Detect which cell encompasses the target text, then output its (X, Y) center coordinate. 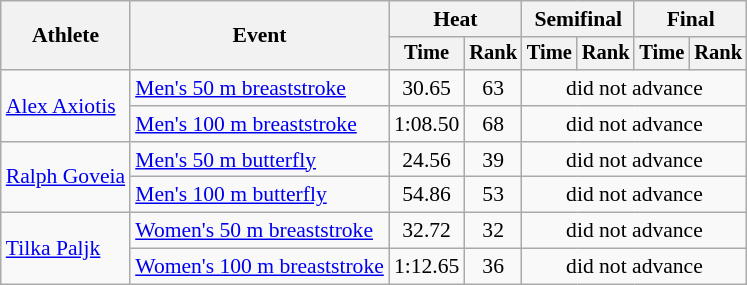
Athlete (66, 36)
68 (493, 124)
Event (260, 36)
24.56 (426, 160)
Men's 100 m breaststroke (260, 124)
Men's 50 m breaststroke (260, 88)
36 (493, 267)
Women's 50 m breaststroke (260, 231)
Semifinal (578, 19)
54.86 (426, 195)
30.65 (426, 88)
32 (493, 231)
1:12.65 (426, 267)
Heat (456, 19)
63 (493, 88)
32.72 (426, 231)
Final (690, 19)
Men's 50 m butterfly (260, 160)
Tilka Paljk (66, 248)
Women's 100 m breaststroke (260, 267)
53 (493, 195)
Ralph Goveia (66, 178)
Men's 100 m butterfly (260, 195)
1:08.50 (426, 124)
Alex Axiotis (66, 106)
39 (493, 160)
